Return (x, y) of the center of cell containing provided text 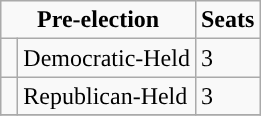
Republican-Held (107, 96)
Seats (227, 20)
Pre-election (98, 20)
Democratic-Held (107, 58)
